Identify which cell holds the provided text, then report its (X, Y) central coordinate. 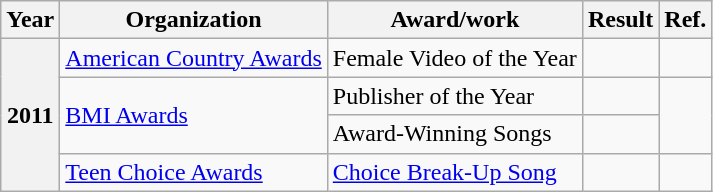
Choice Break-Up Song (454, 172)
BMI Awards (194, 115)
Ref. (686, 20)
Organization (194, 20)
American Country Awards (194, 58)
Year (30, 20)
2011 (30, 115)
Result (620, 20)
Publisher of the Year (454, 96)
Award-Winning Songs (454, 134)
Female Video of the Year (454, 58)
Teen Choice Awards (194, 172)
Award/work (454, 20)
